Identify which cell holds the provided text, then report its [X, Y] central coordinate. 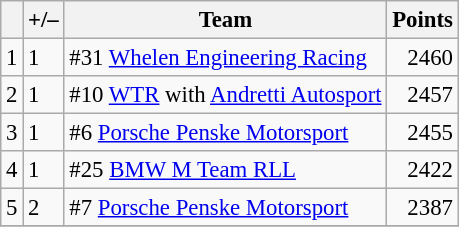
4 [12, 170]
5 [12, 208]
#6 Porsche Penske Motorsport [226, 133]
#31 Whelen Engineering Racing [226, 58]
#25 BMW M Team RLL [226, 170]
3 [12, 133]
2455 [422, 133]
2387 [422, 208]
#7 Porsche Penske Motorsport [226, 208]
Team [226, 20]
+/– [44, 20]
2457 [422, 95]
2422 [422, 170]
#10 WTR with Andretti Autosport [226, 95]
Points [422, 20]
2460 [422, 58]
